Capture the cell that displays the provided text and extract its (X, Y) central coordinate. 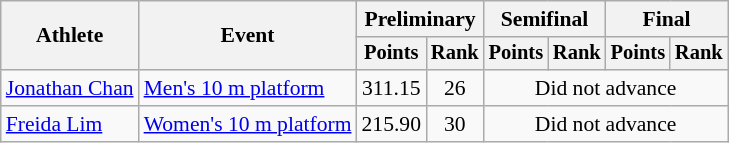
30 (455, 124)
215.90 (392, 124)
Semifinal (545, 19)
311.15 (392, 88)
Men's 10 m platform (248, 88)
Women's 10 m platform (248, 124)
Event (248, 36)
26 (455, 88)
Athlete (70, 36)
Preliminary (420, 19)
Freida Lim (70, 124)
Jonathan Chan (70, 88)
Final (667, 19)
